For the text-containing cell, return its midpoint in (X, Y) coordinate format. 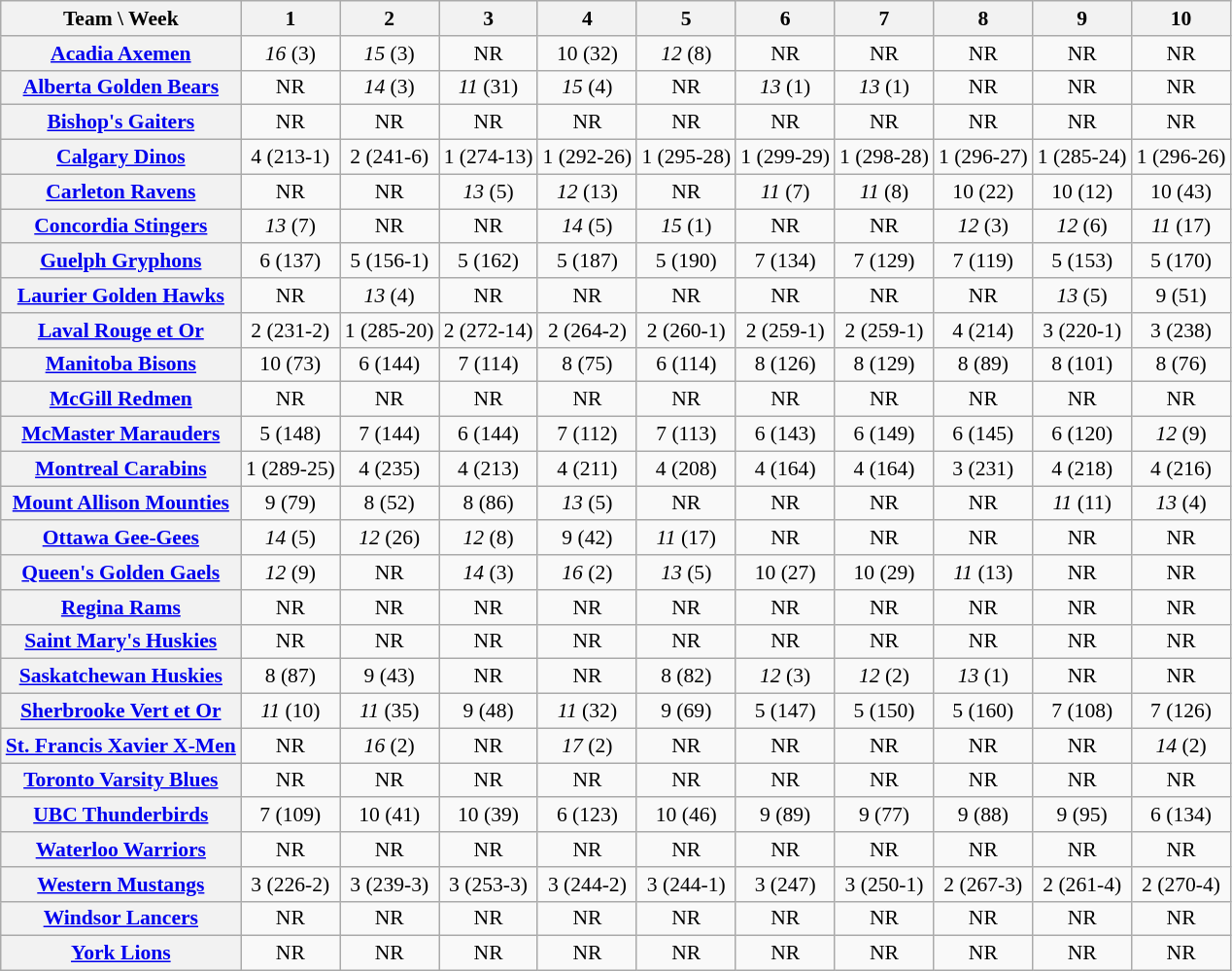
11 (32) (587, 711)
5 (160) (983, 711)
1 (291, 18)
3 (244-1) (686, 884)
14 (2) (1181, 746)
6 (149) (884, 434)
5 (190) (686, 261)
7 (119) (983, 261)
15 (4) (587, 87)
6 (120) (1082, 434)
11 (31) (489, 87)
7 (114) (489, 364)
15 (3) (390, 53)
Calgary Dinos (120, 157)
10 (22) (983, 191)
Montreal Carabins (120, 468)
10 (1181, 18)
Queen's Golden Gaels (120, 572)
1 (296-26) (1181, 157)
Manitoba Bisons (120, 364)
8 (129) (884, 364)
7 (108) (1082, 711)
2 (390, 18)
8 (75) (587, 364)
7 (109) (291, 815)
Regina Rams (120, 607)
6 (123) (587, 815)
7 (144) (390, 434)
Guelph Gryphons (120, 261)
2 (272-14) (489, 330)
5 (156-1) (390, 261)
4 (218) (1082, 468)
7 (134) (785, 261)
8 (76) (1181, 364)
7 (112) (587, 434)
1 (274-13) (489, 157)
Waterloo Warriors (120, 850)
7 (129) (884, 261)
8 (101) (1082, 364)
4 (213-1) (291, 157)
10 (27) (785, 572)
4 (216) (1181, 468)
3 (250-1) (884, 884)
McMaster Marauders (120, 434)
Team \ Week (120, 18)
7 (126) (1181, 711)
11 (10) (291, 711)
McGill Redmen (120, 399)
10 (43) (1181, 191)
6 (114) (686, 364)
2 (267-3) (983, 884)
2 (264-2) (587, 330)
5 (150) (884, 711)
10 (41) (390, 815)
Laval Rouge et Or (120, 330)
3 (226-2) (291, 884)
10 (73) (291, 364)
4 (587, 18)
9 (77) (884, 815)
10 (39) (489, 815)
9 (43) (390, 676)
3 (253-3) (489, 884)
UBC Thunderbirds (120, 815)
15 (1) (686, 226)
Saskatchewan Huskies (120, 676)
1 (285-24) (1082, 157)
8 (983, 18)
Sherbrooke Vert et Or (120, 711)
Western Mustangs (120, 884)
6 (134) (1181, 815)
9 (95) (1082, 815)
3 (220-1) (1082, 330)
3 (247) (785, 884)
York Lions (120, 954)
12 (2) (884, 676)
1 (292-26) (587, 157)
11 (7) (785, 191)
4 (213) (489, 468)
10 (12) (1082, 191)
9 (88) (983, 815)
5 (148) (291, 434)
10 (46) (686, 815)
16 (3) (291, 53)
1 (296-27) (983, 157)
11 (8) (884, 191)
9 (42) (587, 538)
8 (126) (785, 364)
4 (211) (587, 468)
8 (52) (390, 503)
1 (295-28) (686, 157)
7 (884, 18)
13 (7) (291, 226)
Carleton Ravens (120, 191)
12 (6) (1082, 226)
10 (32) (587, 53)
8 (86) (489, 503)
3 (231) (983, 468)
5 (187) (587, 261)
Concordia Stingers (120, 226)
5 (686, 18)
5 (147) (785, 711)
11 (13) (983, 572)
Mount Allison Mounties (120, 503)
Acadia Axemen (120, 53)
6 (145) (983, 434)
3 (239-3) (390, 884)
Toronto Varsity Blues (120, 780)
Ottawa Gee-Gees (120, 538)
10 (29) (884, 572)
12 (13) (587, 191)
5 (162) (489, 261)
3 (238) (1181, 330)
Laurier Golden Hawks (120, 295)
St. Francis Xavier X-Men (120, 746)
8 (82) (686, 676)
9 (69) (686, 711)
8 (87) (291, 676)
Windsor Lancers (120, 919)
2 (261-4) (1082, 884)
6 (143) (785, 434)
1 (298-28) (884, 157)
7 (113) (686, 434)
17 (2) (587, 746)
9 (89) (785, 815)
Saint Mary's Huskies (120, 642)
6 (137) (291, 261)
4 (235) (390, 468)
2 (270-4) (1181, 884)
4 (208) (686, 468)
5 (153) (1082, 261)
9 (51) (1181, 295)
3 (244-2) (587, 884)
9 (79) (291, 503)
3 (489, 18)
Alberta Golden Bears (120, 87)
1 (285-20) (390, 330)
2 (260-1) (686, 330)
8 (89) (983, 364)
5 (170) (1181, 261)
12 (26) (390, 538)
2 (231-2) (291, 330)
11 (35) (390, 711)
11 (11) (1082, 503)
6 (785, 18)
1 (299-29) (785, 157)
4 (214) (983, 330)
1 (289-25) (291, 468)
2 (241-6) (390, 157)
Bishop's Gaiters (120, 122)
9 (48) (489, 711)
9 (1082, 18)
